From the cell containing the given text, extract its center point as (x, y) coordinate. 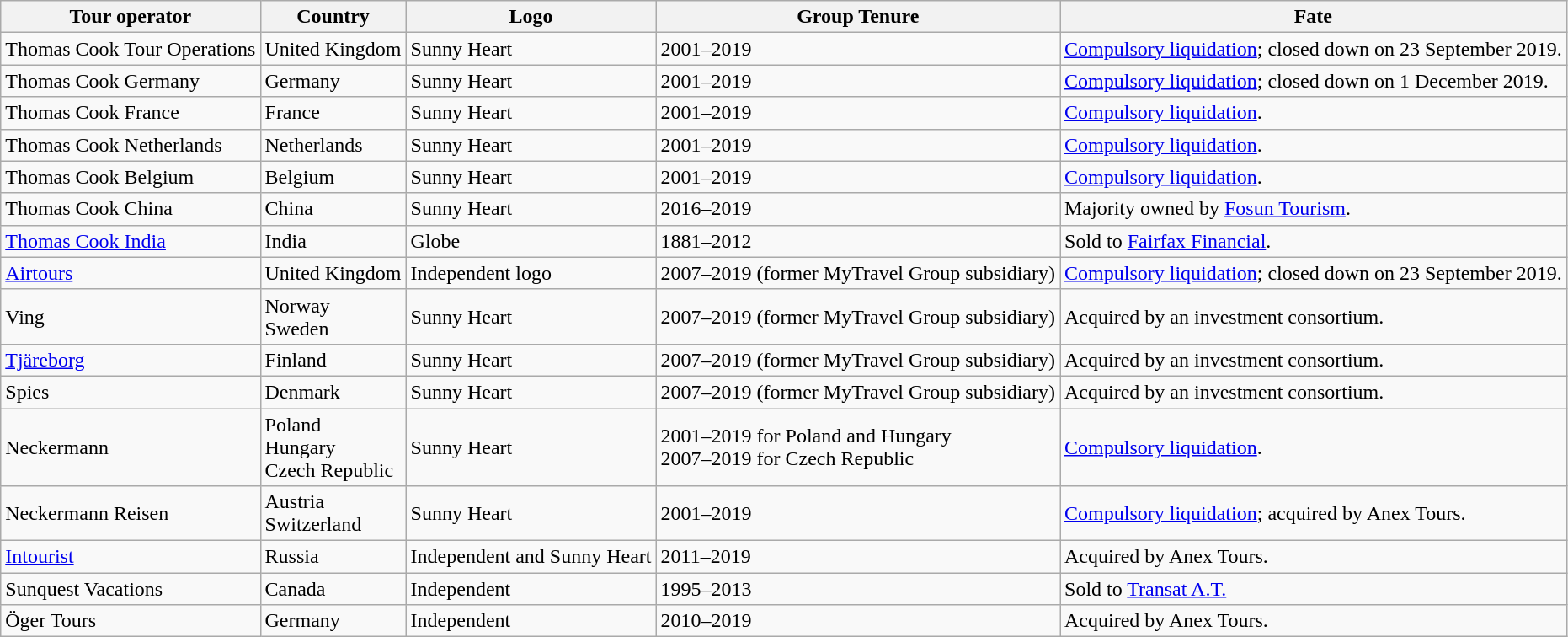
Belgium (333, 177)
Neckermann Reisen (131, 514)
Öger Tours (131, 621)
Denmark (333, 392)
Canada (333, 589)
2016–2019 (857, 209)
Finland (333, 360)
Russia (333, 557)
1995–2013 (857, 589)
AustriaSwitzerland (333, 514)
France (333, 113)
Netherlands (333, 145)
Logo (531, 17)
Independent logo (531, 273)
Compulsory liquidation; acquired by Anex Tours. (1313, 514)
Tjäreborg (131, 360)
Fate (1313, 17)
Group Tenure (857, 17)
Thomas Cook France (131, 113)
2010–2019 (857, 621)
Tour operator (131, 17)
Country (333, 17)
Compulsory liquidation; closed down on 1 December 2019. (1313, 81)
Airtours (131, 273)
Independent and Sunny Heart (531, 557)
Majority owned by Fosun Tourism. (1313, 209)
India (333, 241)
Intourist (131, 557)
China (333, 209)
Thomas Cook India (131, 241)
2001–2019 for Poland and Hungary2007–2019 for Czech Republic (857, 447)
Thomas Cook Belgium (131, 177)
Thomas Cook China (131, 209)
Thomas Cook Germany (131, 81)
2011–2019 (857, 557)
Thomas Cook Tour Operations (131, 49)
Sunquest Vacations (131, 589)
Neckermann (131, 447)
PolandHungaryCzech Republic (333, 447)
Globe (531, 241)
Ving (131, 317)
1881–2012 (857, 241)
Spies (131, 392)
NorwaySweden (333, 317)
Thomas Cook Netherlands (131, 145)
Sold to Transat A.T. (1313, 589)
Sold to Fairfax Financial. (1313, 241)
